Find where the given text appears and provide that cell's center as [x, y] coordinate. 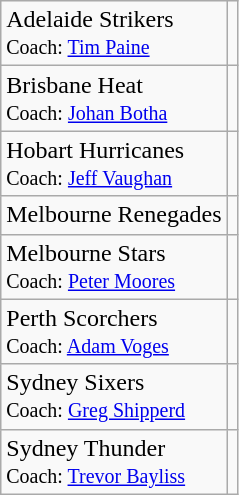
Brisbane HeatCoach: Johan Botha [114, 98]
Hobart HurricanesCoach: Jeff Vaughan [114, 164]
Sydney SixersCoach: Greg Shipperd [114, 396]
Melbourne Renegades [114, 215]
Perth ScorchersCoach: Adam Voges [114, 332]
Adelaide StrikersCoach: Tim Paine [114, 34]
Sydney ThunderCoach: Trevor Bayliss [114, 462]
Melbourne StarsCoach: Peter Moores [114, 266]
